From the cell containing the given text, extract its center point as [X, Y] coordinate. 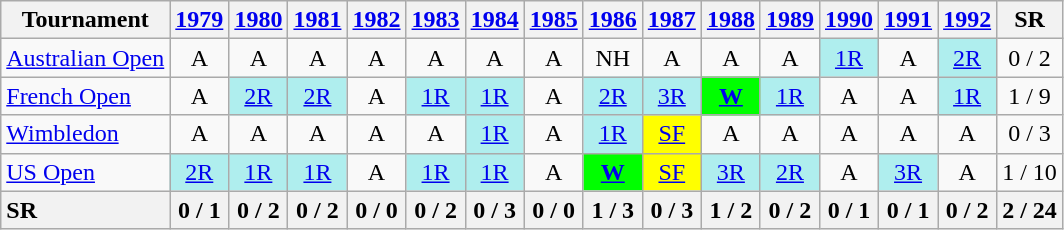
1982 [376, 20]
1988 [730, 20]
1 / 10 [1030, 172]
French Open [86, 96]
1986 [612, 20]
1980 [258, 20]
Tournament [86, 20]
1979 [200, 20]
2 / 24 [1030, 210]
1 / 9 [1030, 96]
US Open [86, 172]
Australian Open [86, 58]
1987 [672, 20]
1984 [494, 20]
1989 [790, 20]
1990 [848, 20]
Wimbledon [86, 134]
1981 [318, 20]
1992 [968, 20]
1985 [554, 20]
1 / 3 [612, 210]
1983 [436, 20]
NH [612, 58]
1991 [908, 20]
1 / 2 [730, 210]
